Provide the (X, Y) coordinate of the cell's center where the given text is located.  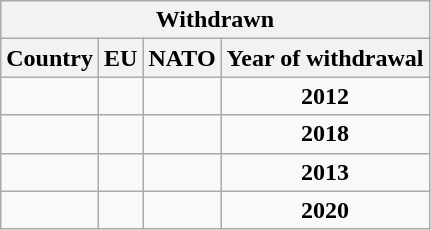
Year of withdrawal (325, 58)
2012 (325, 96)
2013 (325, 172)
2018 (325, 134)
Country (50, 58)
NATO (182, 58)
EU (120, 58)
Withdrawn (215, 20)
2020 (325, 210)
